Scan for the cell matching the given text and deliver its [X, Y] coordinate at center. 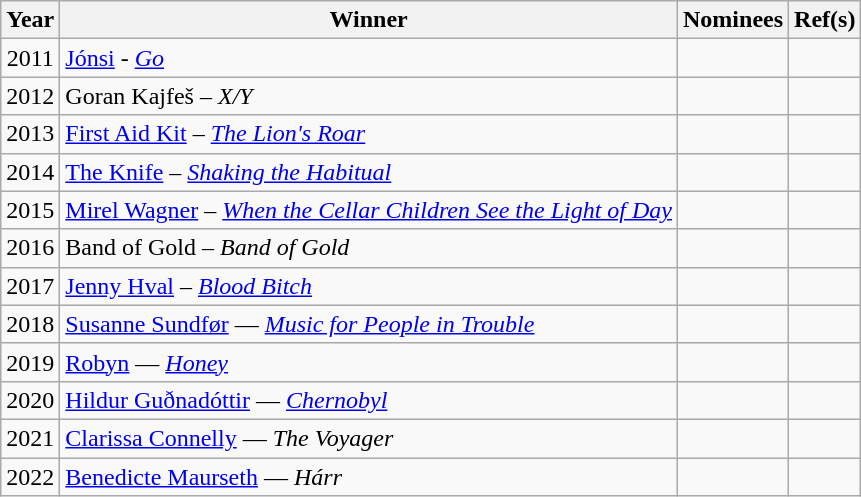
The Knife – Shaking the Habitual [369, 172]
Nominees [734, 20]
Robyn — Honey [369, 362]
Jónsi - Go [369, 58]
Ref(s) [825, 20]
Benedicte Maurseth — Hárr [369, 477]
Susanne Sundfør — Music for People in Trouble [369, 324]
Goran Kajfeš – X/Y [369, 96]
Band of Gold – Band of Gold [369, 248]
2017 [30, 286]
Year [30, 20]
Hildur Guðnadóttir — Chernobyl [369, 400]
2012 [30, 96]
2015 [30, 210]
First Aid Kit – The Lion's Roar [369, 134]
2013 [30, 134]
2011 [30, 58]
Winner [369, 20]
2022 [30, 477]
2014 [30, 172]
Mirel Wagner – When the Cellar Children See the Light of Day [369, 210]
2019 [30, 362]
2018 [30, 324]
Clarissa Connelly — The Voyager [369, 438]
Jenny Hval – Blood Bitch [369, 286]
2016 [30, 248]
2020 [30, 400]
2021 [30, 438]
